Capture the cell that displays the provided text and extract its (x, y) central coordinate. 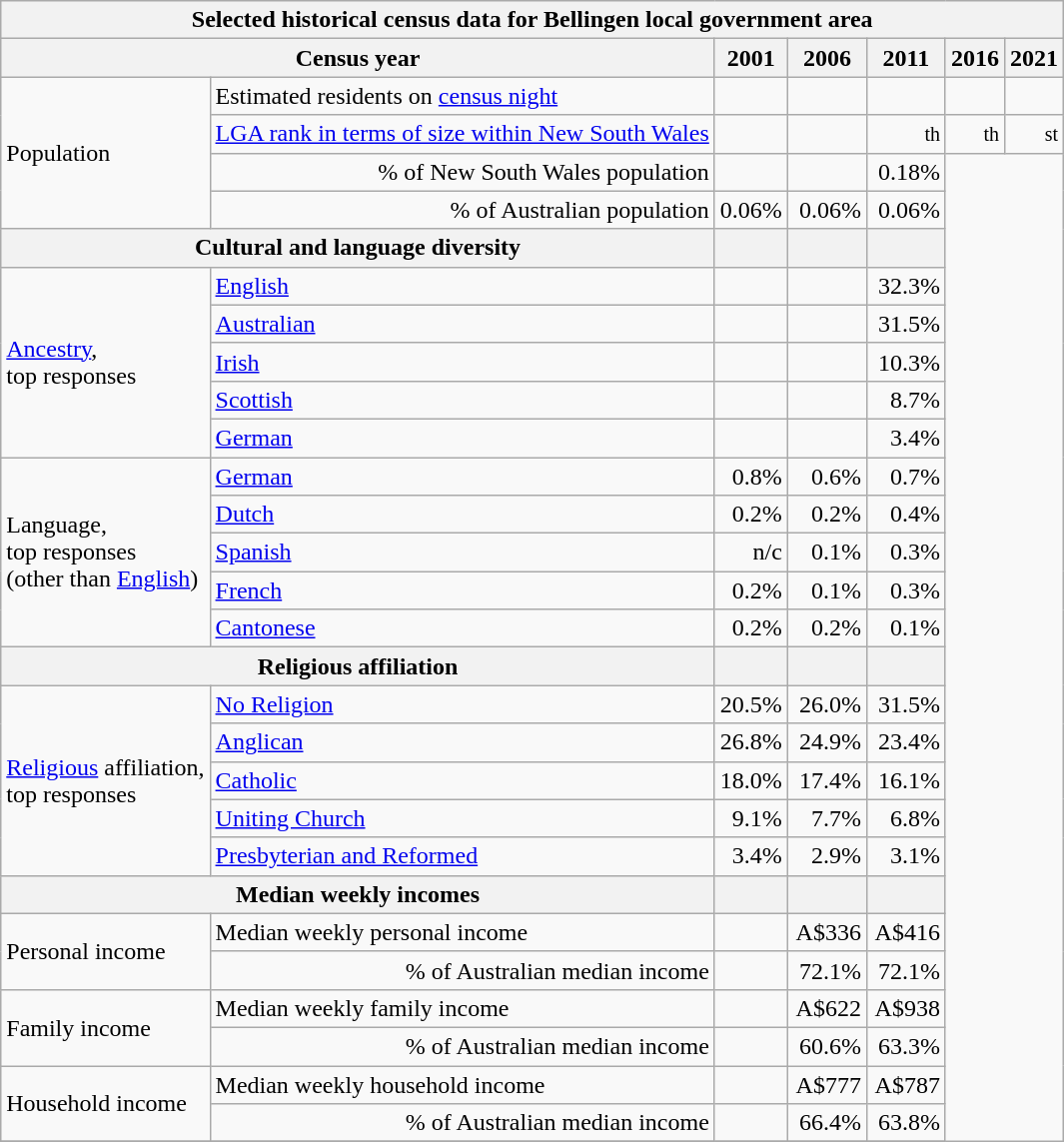
No Religion (462, 704)
63.3% (905, 1046)
Scottish (462, 400)
Personal income (106, 951)
Presbyterian and Reformed (462, 856)
16.1% (905, 780)
Cultural and language diversity (358, 248)
26.0% (827, 704)
0.8% (751, 477)
32.3% (905, 286)
26.8% (751, 742)
20.5% (751, 704)
Median weekly family income (462, 1008)
2011 (905, 58)
A$622 (827, 1008)
Catholic (462, 780)
% of Australian population (462, 210)
Religious affiliation (358, 666)
English (462, 286)
A$777 (827, 1084)
2016 (975, 58)
6.8% (905, 818)
Median weekly household income (462, 1084)
18.0% (751, 780)
Cantonese (462, 628)
Dutch (462, 515)
2021 (1035, 58)
French (462, 590)
9.1% (751, 818)
24.9% (827, 742)
7.7% (827, 818)
Anglican (462, 742)
23.4% (905, 742)
Household income (106, 1103)
Population (106, 153)
Australian (462, 324)
Spanish (462, 553)
3.1% (905, 856)
st (1035, 134)
0.6% (827, 477)
% of New South Wales population (462, 172)
n/c (751, 553)
Census year (358, 58)
17.4% (827, 780)
Religious affiliation,top responses (106, 780)
2006 (827, 58)
LGA rank in terms of size within New South Wales (462, 134)
Irish (462, 362)
60.6% (827, 1046)
63.8% (905, 1123)
8.7% (905, 400)
10.3% (905, 362)
A$336 (827, 932)
Median weekly incomes (358, 894)
0.4% (905, 515)
0.18% (905, 172)
2001 (751, 58)
66.4% (827, 1123)
A$787 (905, 1084)
Language,top responses(other than English) (106, 553)
Median weekly personal income (462, 932)
A$938 (905, 1008)
A$416 (905, 932)
Estimated residents on census night (462, 96)
Uniting Church (462, 818)
Ancestry,top responses (106, 362)
Family income (106, 1027)
2.9% (827, 856)
Selected historical census data for Bellingen local government area (532, 20)
0.7% (905, 477)
